Identify which cell holds the provided text, then report its (X, Y) central coordinate. 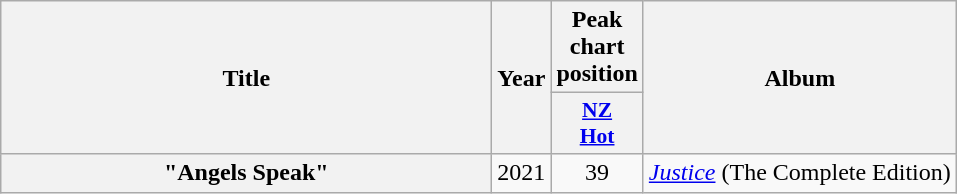
Peak chart position (597, 47)
Album (800, 78)
NZHot (597, 124)
39 (597, 173)
Year (522, 78)
2021 (522, 173)
Justice (The Complete Edition) (800, 173)
Title (246, 78)
"Angels Speak" (246, 173)
